Pinpoint the cell where the given text exists, returning its (x, y) midpoint coordinate. 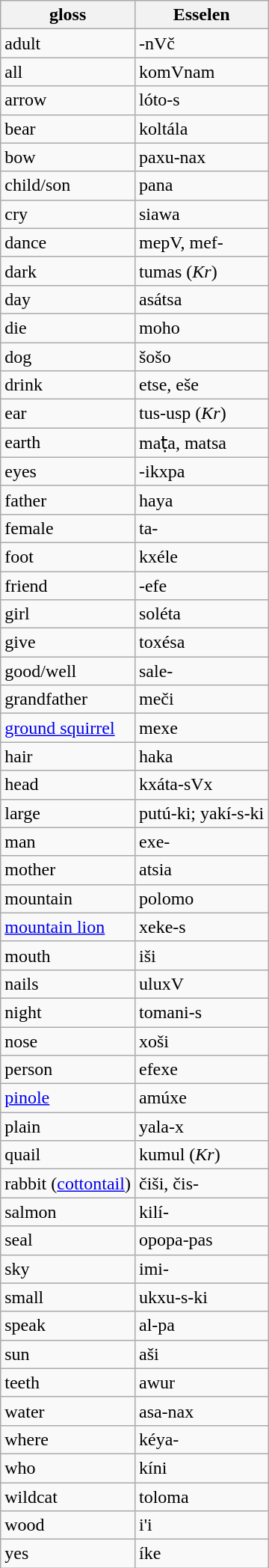
toloma (201, 1497)
grandfather (68, 699)
tomani-s (201, 1012)
kumul (Kr) (201, 1155)
tus-usp (Kr) (201, 414)
where (68, 1439)
bear (68, 129)
xeke-s (201, 927)
ukxu-s-ki (201, 1297)
čiši, čis- (201, 1183)
foot (68, 557)
all (68, 72)
exe- (201, 842)
plain (68, 1127)
-nVč (201, 43)
salmon (68, 1212)
large (68, 813)
kéya- (201, 1439)
mepV, mef- (201, 242)
mexe (201, 728)
sale- (201, 671)
water (68, 1411)
i'i (201, 1525)
etse, eše (201, 385)
putú-ki; yakí-s-ki (201, 813)
rabbit (cottontail) (68, 1183)
komVnam (201, 72)
man (68, 842)
amúxe (201, 1098)
head (68, 785)
sun (68, 1354)
dance (68, 242)
pana (201, 186)
kxáta-sVx (201, 785)
haka (201, 756)
small (68, 1297)
soléta (201, 614)
hair (68, 756)
asátsa (201, 299)
drink (68, 385)
wildcat (68, 1497)
kilí- (201, 1212)
opopa-pas (201, 1240)
asa-nax (201, 1411)
girl (68, 614)
-efe (201, 586)
cry (68, 214)
gloss (68, 15)
mountain lion (68, 927)
meči (201, 699)
maṭa, matsa (201, 443)
arrow (68, 100)
day (68, 299)
yes (68, 1554)
koltála (201, 129)
good/well (68, 671)
ear (68, 414)
šošo (201, 357)
ta- (201, 528)
toxésa (201, 643)
uluxV (201, 984)
child/son (68, 186)
lóto-s (201, 100)
seal (68, 1240)
sky (68, 1269)
al-pa (201, 1326)
moho (201, 328)
die (68, 328)
father (68, 500)
eyes (68, 471)
íke (201, 1554)
yala-x (201, 1127)
imi- (201, 1269)
awur (201, 1382)
tumas (Kr) (201, 271)
nails (68, 984)
dog (68, 357)
adult (68, 43)
siawa (201, 214)
wood (68, 1525)
teeth (68, 1382)
bow (68, 157)
who (68, 1468)
ground squirrel (68, 728)
paxu-nax (201, 157)
night (68, 1012)
kxéle (201, 557)
person (68, 1070)
quail (68, 1155)
mountain (68, 898)
nose (68, 1041)
-ikxpa (201, 471)
mother (68, 870)
atsia (201, 870)
kíni (201, 1468)
earth (68, 443)
xoši (201, 1041)
mouth (68, 955)
haya (201, 500)
speak (68, 1326)
give (68, 643)
pinole (68, 1098)
iši (201, 955)
polomo (201, 898)
female (68, 528)
aši (201, 1354)
friend (68, 586)
efexe (201, 1070)
Esselen (201, 15)
dark (68, 271)
